Capture the cell that displays the provided text and extract its (X, Y) central coordinate. 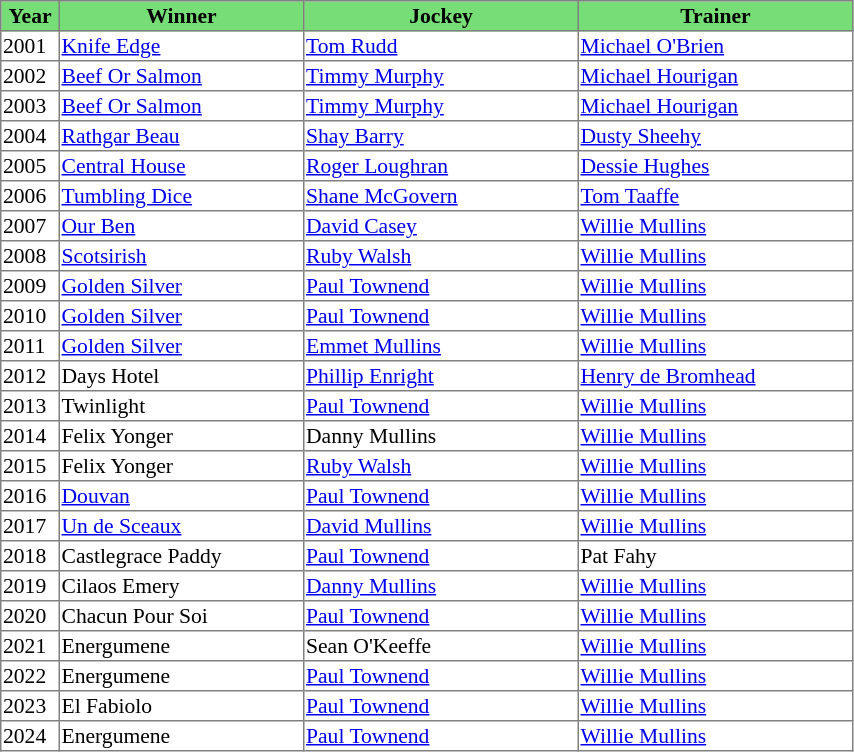
David Mullins (441, 526)
David Casey (441, 226)
2012 (30, 376)
Our Ben (181, 226)
El Fabiolo (181, 706)
Shay Barry (441, 136)
2009 (30, 286)
Emmet Mullins (441, 346)
2010 (30, 316)
2001 (30, 46)
Sean O'Keeffe (441, 646)
Jockey (441, 16)
Henry de Bromhead (715, 376)
Phillip Enright (441, 376)
2003 (30, 106)
Rathgar Beau (181, 136)
Pat Fahy (715, 556)
Dessie Hughes (715, 166)
2021 (30, 646)
Dusty Sheehy (715, 136)
Douvan (181, 496)
Scotsirish (181, 256)
Year (30, 16)
Days Hotel (181, 376)
2020 (30, 616)
Knife Edge (181, 46)
Tom Rudd (441, 46)
2023 (30, 706)
2007 (30, 226)
2022 (30, 676)
Tumbling Dice (181, 196)
2006 (30, 196)
2002 (30, 76)
2013 (30, 406)
2017 (30, 526)
Twinlight (181, 406)
Shane McGovern (441, 196)
2016 (30, 496)
Cilaos Emery (181, 586)
2015 (30, 466)
2024 (30, 736)
Chacun Pour Soi (181, 616)
Trainer (715, 16)
2008 (30, 256)
Michael O'Brien (715, 46)
Tom Taaffe (715, 196)
Central House (181, 166)
2019 (30, 586)
2005 (30, 166)
Castlegrace Paddy (181, 556)
Un de Sceaux (181, 526)
2004 (30, 136)
Roger Loughran (441, 166)
Winner (181, 16)
2018 (30, 556)
2014 (30, 436)
2011 (30, 346)
